Scan for the cell matching the given text and deliver its (x, y) coordinate at center. 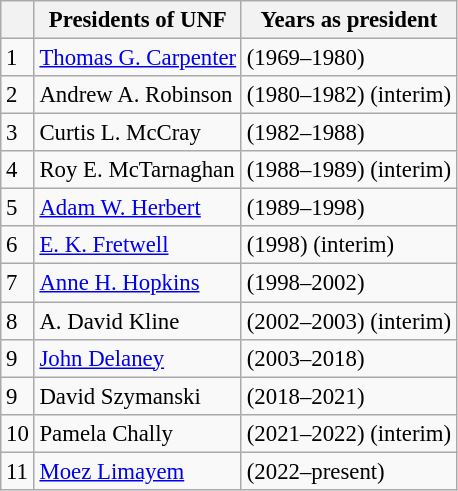
Thomas G. Carpenter (138, 58)
Andrew A. Robinson (138, 95)
(1988–1989) (interim) (348, 170)
E. K. Fretwell (138, 245)
3 (18, 133)
(2022–present) (348, 471)
Anne H. Hopkins (138, 283)
(1998–2002) (348, 283)
6 (18, 245)
(1998) (interim) (348, 245)
(1980–1982) (interim) (348, 95)
Moez Limayem (138, 471)
(1989–1998) (348, 208)
(2018–2021) (348, 396)
A. David Kline (138, 321)
8 (18, 321)
Adam W. Herbert (138, 208)
(2002–2003) (interim) (348, 321)
Curtis L. McCray (138, 133)
4 (18, 170)
(2021–2022) (interim) (348, 433)
Pamela Chally (138, 433)
David Szymanski (138, 396)
1 (18, 58)
(1982–1988) (348, 133)
John Delaney (138, 358)
Roy E. McTarnaghan (138, 170)
Presidents of UNF (138, 20)
7 (18, 283)
11 (18, 471)
5 (18, 208)
Years as president (348, 20)
10 (18, 433)
(1969–1980) (348, 58)
2 (18, 95)
(2003–2018) (348, 358)
